Pinpoint the cell where the given text exists, returning its (x, y) midpoint coordinate. 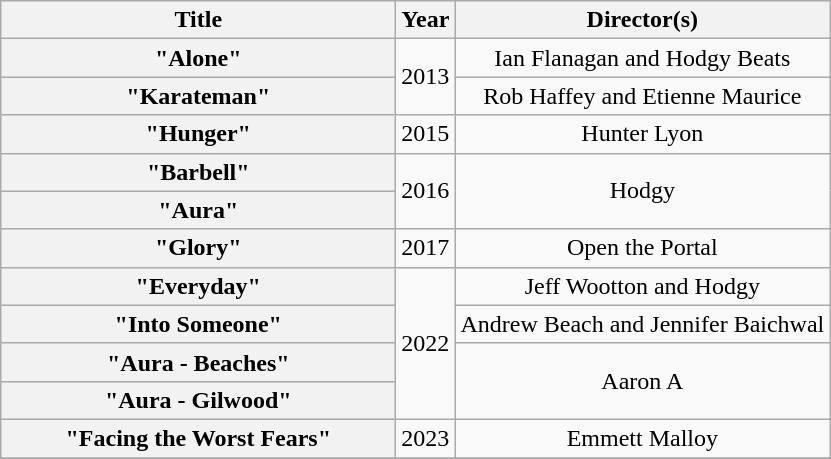
"Karateman" (198, 96)
"Aura" (198, 210)
Andrew Beach and Jennifer Baichwal (642, 324)
Year (426, 20)
Aaron A (642, 381)
Hunter Lyon (642, 134)
"Alone" (198, 58)
"Hunger" (198, 134)
"Facing the Worst Fears" (198, 438)
Jeff Wootton and Hodgy (642, 286)
2013 (426, 77)
2022 (426, 343)
"Aura - Beaches" (198, 362)
2015 (426, 134)
Emmett Malloy (642, 438)
"Aura - Gilwood" (198, 400)
2016 (426, 191)
"Barbell" (198, 172)
2017 (426, 248)
2023 (426, 438)
Rob Haffey and Etienne Maurice (642, 96)
Hodgy (642, 191)
Open the Portal (642, 248)
"Glory" (198, 248)
"Everyday" (198, 286)
Director(s) (642, 20)
Ian Flanagan and Hodgy Beats (642, 58)
"Into Someone" (198, 324)
Title (198, 20)
